Determine the (X, Y) coordinate at the center of the cell enclosing the given text.  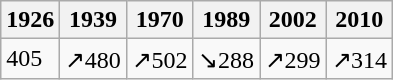
1989 (226, 20)
↗299 (294, 59)
↗480 (94, 59)
1939 (94, 20)
↘288 (226, 59)
2002 (294, 20)
↗314 (360, 59)
405 (30, 59)
1926 (30, 20)
1970 (160, 20)
↗502 (160, 59)
2010 (360, 20)
